Find where the given text appears and provide that cell's center as (X, Y) coordinate. 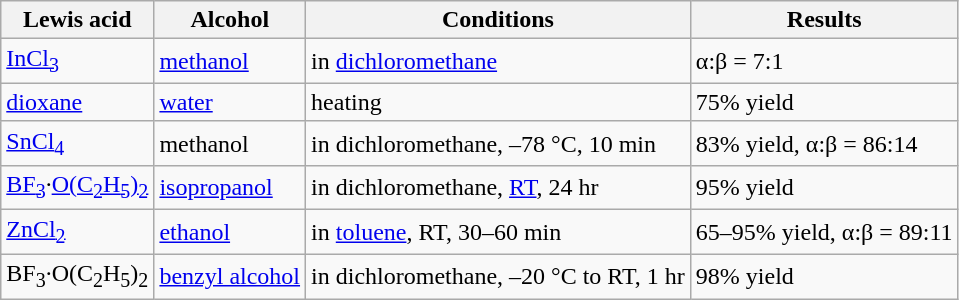
α:β = 7:1 (824, 61)
in dichloromethane, RT, 24 hr (498, 188)
ethanol (230, 232)
83% yield, α:β = 86:14 (824, 143)
Lewis acid (78, 20)
ZnCl2 (78, 232)
65–95% yield, α:β = 89:11 (824, 232)
Conditions (498, 20)
in dichloromethane, –78 °C, 10 min (498, 143)
dioxane (78, 102)
95% yield (824, 188)
water (230, 102)
heating (498, 102)
SnCl4 (78, 143)
isopropanol (230, 188)
75% yield (824, 102)
98% yield (824, 276)
in dichloromethane, –20 °C to RT, 1 hr (498, 276)
benzyl alcohol (230, 276)
in dichloromethane (498, 61)
in toluene, RT, 30–60 min (498, 232)
Alcohol (230, 20)
InCl3 (78, 61)
Results (824, 20)
